Output the [X, Y] coordinate of the center of the cell containing the given text.  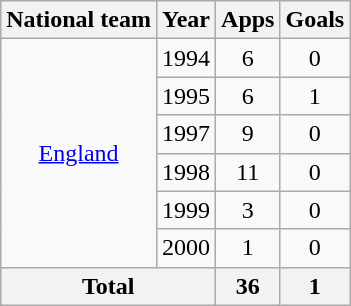
1997 [186, 134]
1995 [186, 96]
Goals [315, 20]
9 [248, 134]
11 [248, 172]
Apps [248, 20]
1994 [186, 58]
36 [248, 286]
Total [108, 286]
1999 [186, 210]
2000 [186, 248]
England [79, 153]
National team [79, 20]
3 [248, 210]
Year [186, 20]
1998 [186, 172]
